Search for the cell housing the specified text and yield its (X, Y) center coordinate. 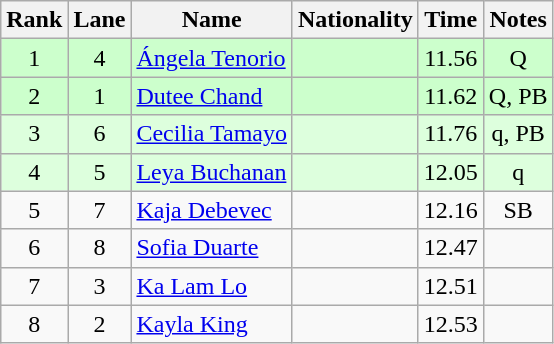
Kaja Debevec (212, 210)
Lane (100, 20)
12.05 (450, 172)
Time (450, 20)
Ka Lam Lo (212, 286)
Rank (34, 20)
Leya Buchanan (212, 172)
Sofia Duarte (212, 248)
12.51 (450, 286)
Notes (518, 20)
Ángela Tenorio (212, 58)
Cecilia Tamayo (212, 134)
12.47 (450, 248)
Kayla King (212, 324)
11.76 (450, 134)
Name (212, 20)
q (518, 172)
Q (518, 58)
12.16 (450, 210)
Q, PB (518, 96)
12.53 (450, 324)
Dutee Chand (212, 96)
SB (518, 210)
11.62 (450, 96)
q, PB (518, 134)
11.56 (450, 58)
Nationality (355, 20)
